Extract the (x, y) coordinate from the center of the cell holding the provided text.  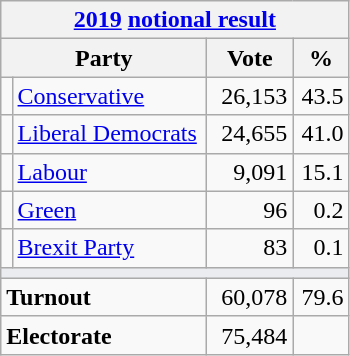
75,484 (250, 335)
96 (250, 210)
Electorate (104, 335)
% (321, 58)
0.1 (321, 248)
9,091 (250, 172)
41.0 (321, 134)
Labour (110, 172)
2019 notional result (175, 20)
Vote (250, 58)
26,153 (250, 96)
Turnout (104, 297)
79.6 (321, 297)
83 (250, 248)
43.5 (321, 96)
15.1 (321, 172)
0.2 (321, 210)
Green (110, 210)
Liberal Democrats (110, 134)
Brexit Party (110, 248)
60,078 (250, 297)
Party (104, 58)
Conservative (110, 96)
24,655 (250, 134)
